For the text-containing cell, return its midpoint in [X, Y] coordinate format. 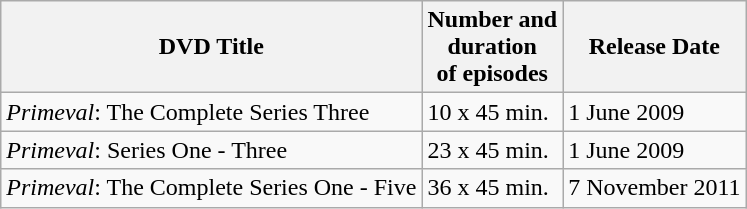
Primeval: The Complete Series One - Five [212, 188]
36 x 45 min. [492, 188]
Primeval: Series One - Three [212, 150]
Number anddurationof episodes [492, 47]
23 x 45 min. [492, 150]
DVD Title [212, 47]
10 x 45 min. [492, 112]
Release Date [654, 47]
7 November 2011 [654, 188]
Primeval: The Complete Series Three [212, 112]
